From the cell containing the given text, extract its center point as (X, Y) coordinate. 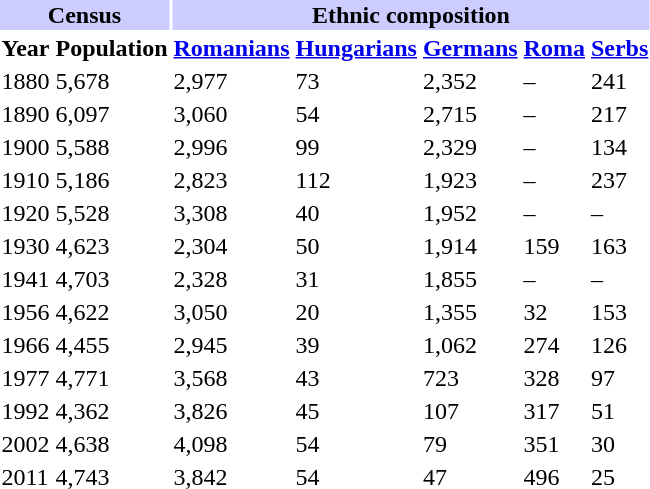
Germans (470, 48)
3,060 (232, 114)
4,703 (112, 279)
4,362 (112, 411)
241 (619, 81)
1,914 (470, 246)
3,568 (232, 378)
1930 (26, 246)
1,062 (470, 345)
Population (112, 48)
1900 (26, 147)
Ethnic composition (411, 15)
3,308 (232, 213)
237 (619, 180)
50 (356, 246)
1992 (26, 411)
217 (619, 114)
274 (554, 345)
1920 (26, 213)
79 (470, 444)
32 (554, 312)
3,050 (232, 312)
5,186 (112, 180)
Year (26, 48)
1910 (26, 180)
2,977 (232, 81)
723 (470, 378)
317 (554, 411)
Romanians (232, 48)
2,352 (470, 81)
5,528 (112, 213)
4,771 (112, 378)
2002 (26, 444)
1,355 (470, 312)
Serbs (619, 48)
134 (619, 147)
5,588 (112, 147)
51 (619, 411)
Roma (554, 48)
1,923 (470, 180)
1966 (26, 345)
2,823 (232, 180)
1,952 (470, 213)
328 (554, 378)
1977 (26, 378)
4,623 (112, 246)
153 (619, 312)
1,855 (470, 279)
43 (356, 378)
107 (470, 411)
31 (356, 279)
40 (356, 213)
3,826 (232, 411)
2,304 (232, 246)
1890 (26, 114)
126 (619, 345)
Census (84, 15)
1941 (26, 279)
4,622 (112, 312)
163 (619, 246)
Hungarians (356, 48)
99 (356, 147)
112 (356, 180)
2,329 (470, 147)
4,098 (232, 444)
4,638 (112, 444)
1880 (26, 81)
5,678 (112, 81)
1956 (26, 312)
4,455 (112, 345)
2,996 (232, 147)
2,328 (232, 279)
2,715 (470, 114)
159 (554, 246)
351 (554, 444)
2,945 (232, 345)
6,097 (112, 114)
45 (356, 411)
97 (619, 378)
73 (356, 81)
30 (619, 444)
20 (356, 312)
39 (356, 345)
